Provide the [x, y] coordinate of the cell's center where the given text is located.  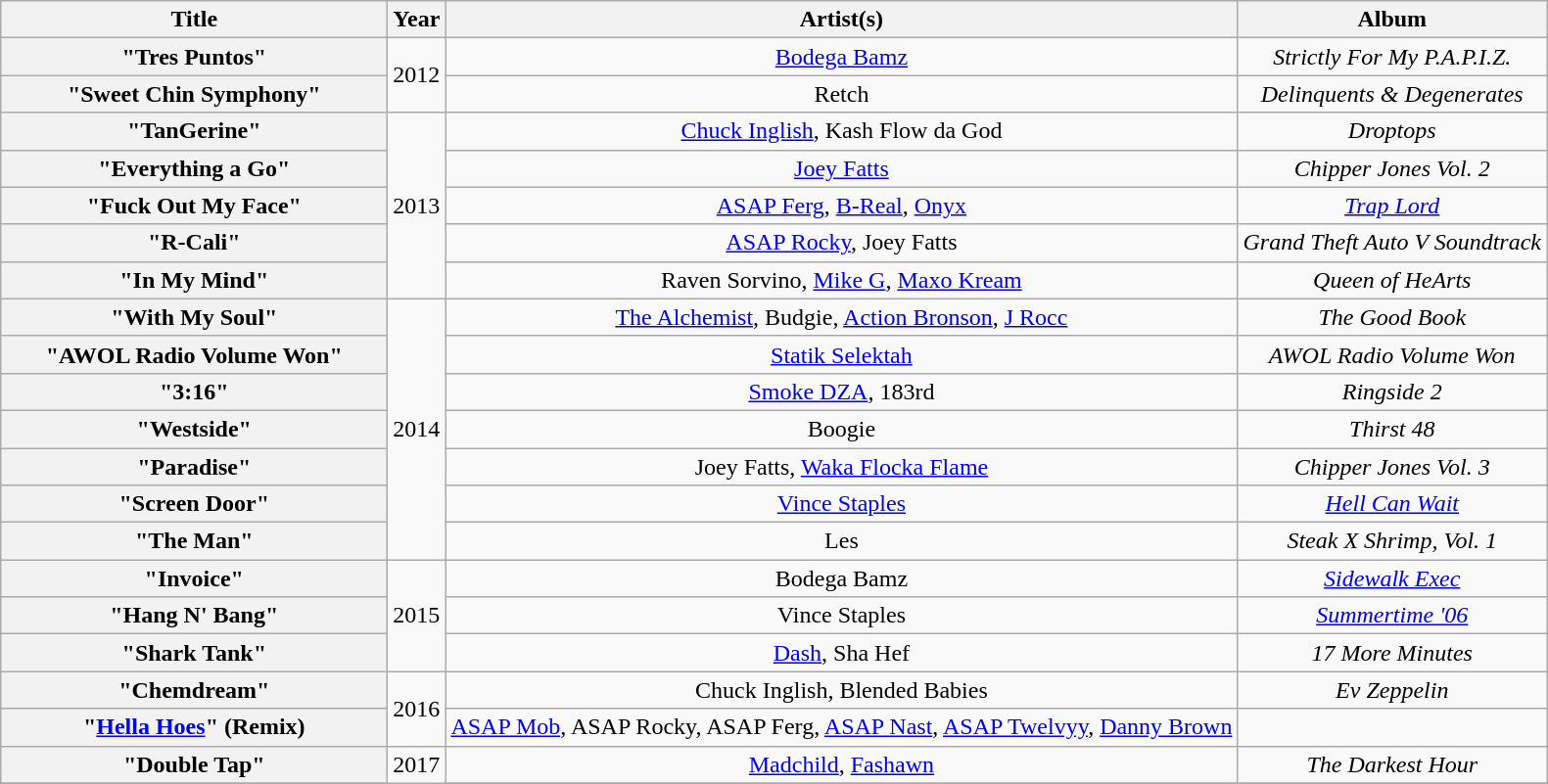
Hell Can Wait [1392, 504]
2017 [417, 764]
"With My Soul" [194, 317]
Les [842, 541]
Chipper Jones Vol. 2 [1392, 168]
"Double Tap" [194, 764]
AWOL Radio Volume Won [1392, 354]
"Westside" [194, 429]
"In My Mind" [194, 280]
ASAP Ferg, B-Real, Onyx [842, 206]
Chipper Jones Vol. 3 [1392, 467]
The Good Book [1392, 317]
Ringside 2 [1392, 392]
Trap Lord [1392, 206]
2016 [417, 709]
"Fuck Out My Face" [194, 206]
Dash, Sha Hef [842, 653]
"Tres Puntos" [194, 57]
Ev Zeppelin [1392, 690]
Summertime '06 [1392, 616]
Raven Sorvino, Mike G, Maxo Kream [842, 280]
Steak X Shrimp, Vol. 1 [1392, 541]
17 More Minutes [1392, 653]
Queen of HeArts [1392, 280]
Boogie [842, 429]
"Shark Tank" [194, 653]
"Hang N' Bang" [194, 616]
2015 [417, 616]
Joey Fatts [842, 168]
"Invoice" [194, 578]
Sidewalk Exec [1392, 578]
"Screen Door" [194, 504]
"3:16" [194, 392]
Delinquents & Degenerates [1392, 94]
"R-Cali" [194, 243]
2013 [417, 206]
Statik Selektah [842, 354]
Madchild, Fashawn [842, 764]
Retch [842, 94]
"Sweet Chin Symphony" [194, 94]
2014 [417, 429]
"Paradise" [194, 467]
ASAP Rocky, Joey Fatts [842, 243]
Thirst 48 [1392, 429]
"Hella Hoes" (Remix) [194, 727]
Droptops [1392, 131]
Artist(s) [842, 20]
2012 [417, 75]
Chuck Inglish, Blended Babies [842, 690]
"TanGerine" [194, 131]
ASAP Mob, ASAP Rocky, ASAP Ferg, ASAP Nast, ASAP Twelvyy, Danny Brown [842, 727]
The Alchemist, Budgie, Action Bronson, J Rocc [842, 317]
The Darkest Hour [1392, 764]
Grand Theft Auto V Soundtrack [1392, 243]
"Everything a Go" [194, 168]
Smoke DZA, 183rd [842, 392]
"Chemdream" [194, 690]
Year [417, 20]
"AWOL Radio Volume Won" [194, 354]
"The Man" [194, 541]
Strictly For My P.A.P.I.Z. [1392, 57]
Album [1392, 20]
Title [194, 20]
Chuck Inglish, Kash Flow da God [842, 131]
Joey Fatts, Waka Flocka Flame [842, 467]
